Identify which cell holds the provided text, then report its [x, y] central coordinate. 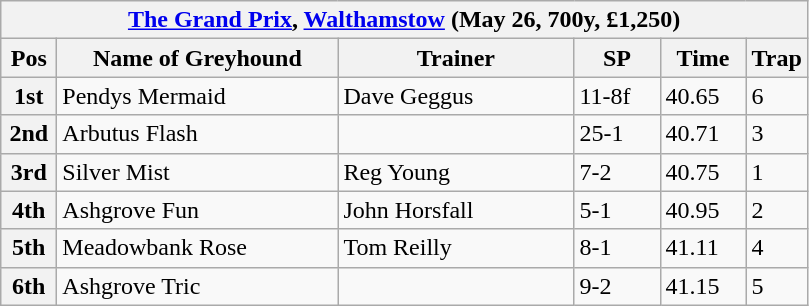
The Grand Prix, Walthamstow (May 26, 700y, £1,250) [404, 20]
Time [703, 58]
3 [776, 134]
40.95 [703, 210]
4 [776, 248]
Name of Greyhound [198, 58]
Tom Reilly [456, 248]
9-2 [617, 286]
5th [29, 248]
John Horsfall [456, 210]
40.71 [703, 134]
3rd [29, 172]
Arbutus Flash [198, 134]
6 [776, 96]
25-1 [617, 134]
7-2 [617, 172]
6th [29, 286]
Pos [29, 58]
Meadowbank Rose [198, 248]
Dave Geggus [456, 96]
11-8f [617, 96]
SP [617, 58]
5-1 [617, 210]
Ashgrove Tric [198, 286]
Pendys Mermaid [198, 96]
Silver Mist [198, 172]
2nd [29, 134]
Trainer [456, 58]
41.11 [703, 248]
41.15 [703, 286]
4th [29, 210]
Reg Young [456, 172]
8-1 [617, 248]
2 [776, 210]
Trap [776, 58]
Ashgrove Fun [198, 210]
40.75 [703, 172]
40.65 [703, 96]
1 [776, 172]
5 [776, 286]
1st [29, 96]
